From the cell containing the given text, extract its center point as (X, Y) coordinate. 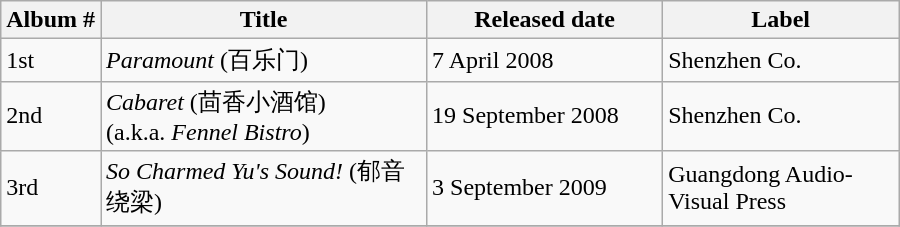
7 April 2008 (545, 60)
So Charmed Yu's Sound! (郁音绕梁) (263, 188)
Cabaret (茴香小酒馆) (a.k.a. Fennel Bistro) (263, 116)
Title (263, 20)
Guangdong Audio-Visual Press (781, 188)
Released date (545, 20)
Label (781, 20)
Paramount (百乐门) (263, 60)
1st (51, 60)
Album # (51, 20)
2nd (51, 116)
19 September 2008 (545, 116)
3 September 2009 (545, 188)
3rd (51, 188)
